Find where the given text appears and provide that cell's center as [X, Y] coordinate. 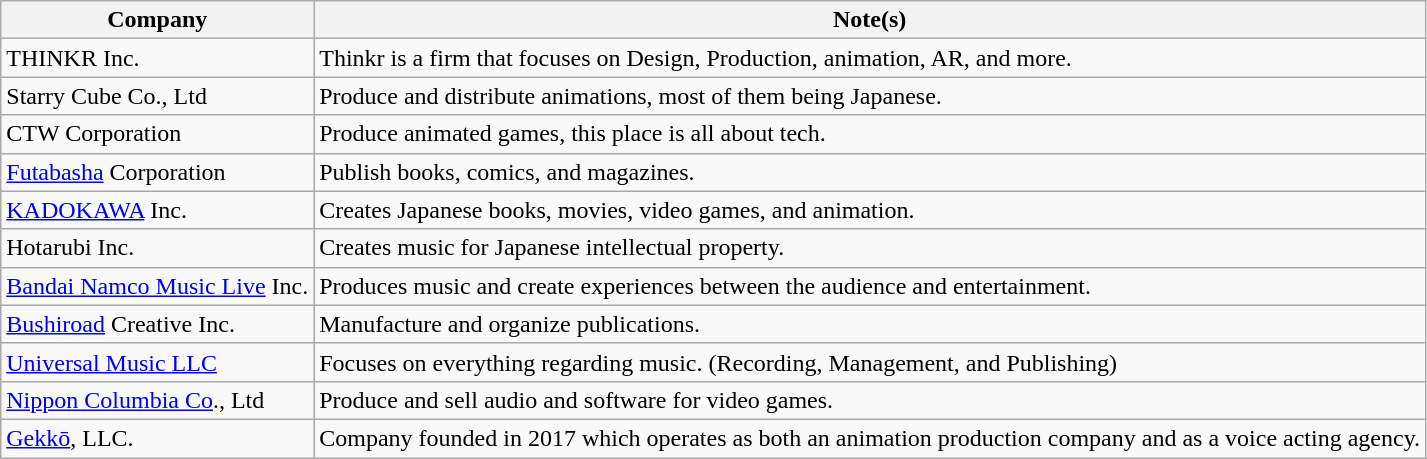
Company founded in 2017 which operates as both an animation production company and as a voice acting agency. [870, 438]
Publish books, comics, and magazines. [870, 172]
Produce and sell audio and software for video games. [870, 400]
Focuses on everything regarding music. (Recording, Management, and Publishing) [870, 362]
Manufacture and organize publications. [870, 324]
Futabasha Corporation [158, 172]
Company [158, 20]
Produce and distribute animations, most of them being Japanese. [870, 96]
Produces music and create experiences between the audience and entertainment. [870, 286]
Gekkō, LLC. [158, 438]
Starry Cube Co., Ltd [158, 96]
Universal Music LLC [158, 362]
Produce animated games, this place is all about tech. [870, 134]
Creates music for Japanese intellectual property. [870, 248]
Hotarubi Inc. [158, 248]
Thinkr is a firm that focuses on Design, Production, animation, AR, and more. [870, 58]
CTW Corporation [158, 134]
Bushiroad Creative Inc. [158, 324]
Note(s) [870, 20]
Creates Japanese books, movies, video games, and animation. [870, 210]
KADOKAWA Inc. [158, 210]
Nippon Columbia Co., Ltd [158, 400]
THINKR Inc. [158, 58]
Bandai Namco Music Live Inc. [158, 286]
